Provide the [x, y] coordinate of the cell's center where the given text is located.  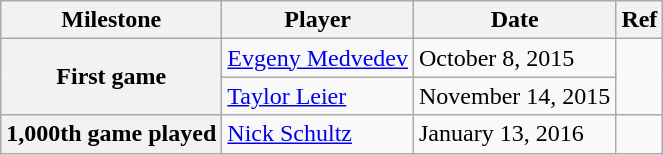
Nick Schultz [318, 134]
November 14, 2015 [514, 96]
October 8, 2015 [514, 58]
January 13, 2016 [514, 134]
Date [514, 20]
Player [318, 20]
1,000th game played [112, 134]
Ref [640, 20]
Evgeny Medvedev [318, 58]
Milestone [112, 20]
Taylor Leier [318, 96]
First game [112, 77]
